Search for the cell housing the specified text and yield its [x, y] center coordinate. 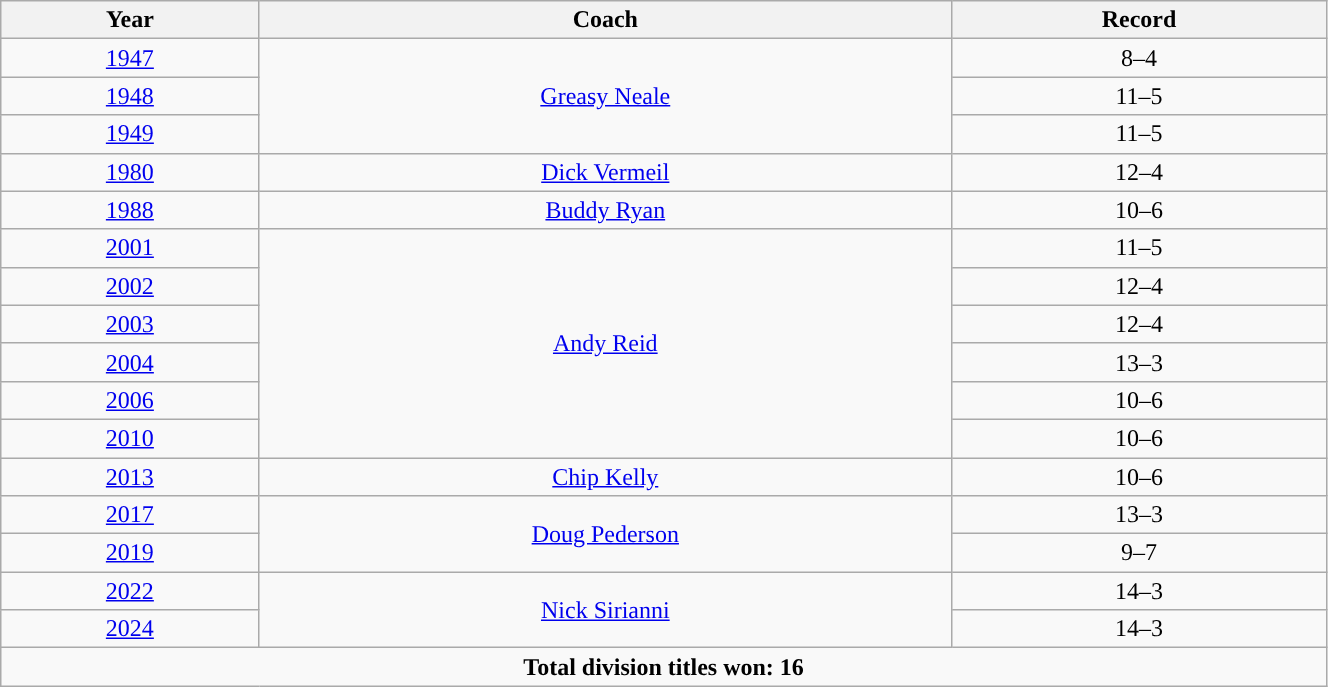
2022 [130, 591]
2010 [130, 438]
1988 [130, 210]
Total division titles won: 16 [664, 667]
1947 [130, 58]
Buddy Ryan [606, 210]
Nick Sirianni [606, 610]
1980 [130, 172]
Year [130, 20]
1948 [130, 96]
2002 [130, 286]
2001 [130, 248]
2003 [130, 324]
1949 [130, 134]
2013 [130, 477]
8–4 [1140, 58]
2024 [130, 629]
2006 [130, 400]
Doug Pederson [606, 534]
2004 [130, 362]
Greasy Neale [606, 96]
Andy Reid [606, 343]
Coach [606, 20]
Dick Vermeil [606, 172]
2017 [130, 515]
Chip Kelly [606, 477]
9–7 [1140, 553]
Record [1140, 20]
2019 [130, 553]
